Determine the (X, Y) coordinate at the center of the cell enclosing the given text.  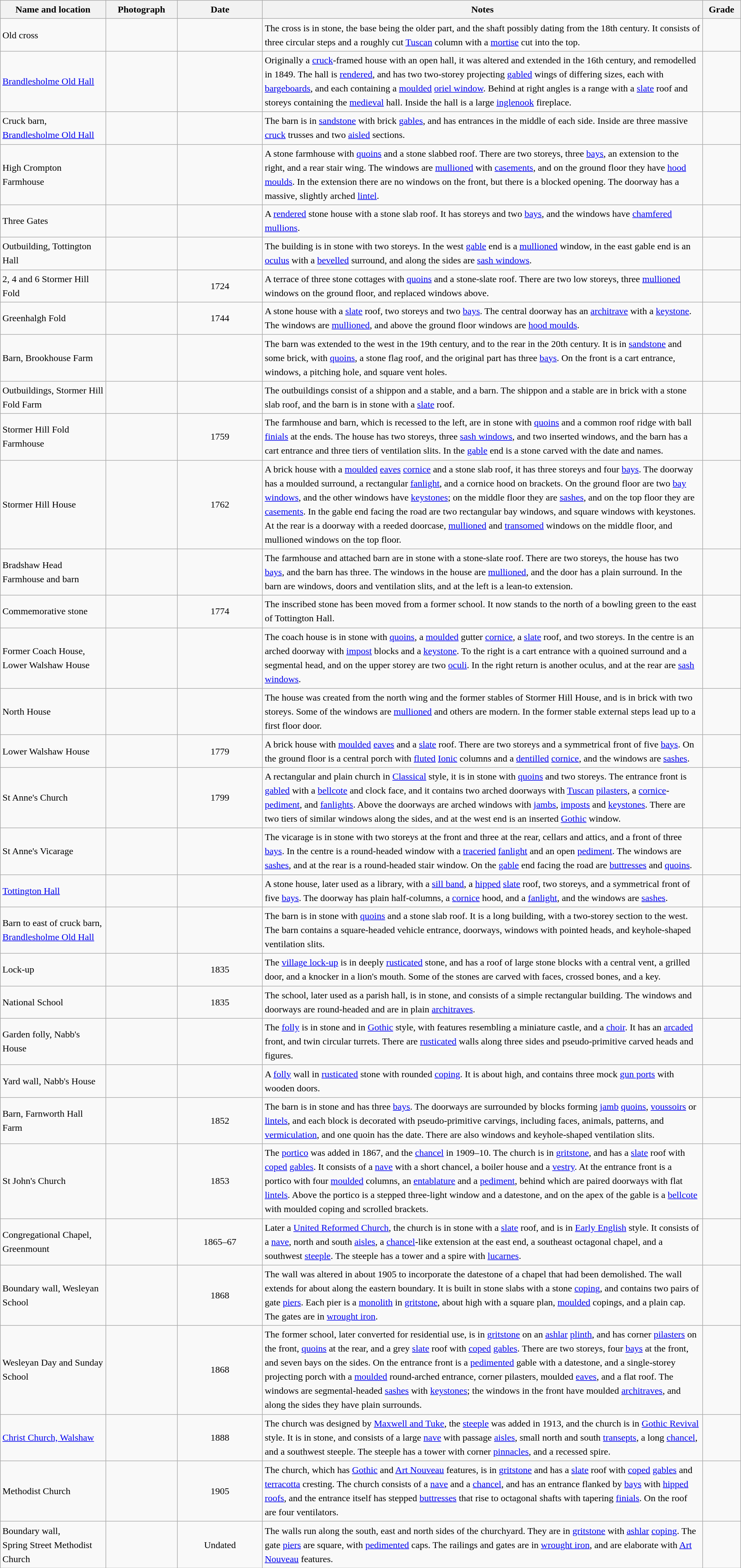
Methodist Church (53, 1491)
Former Coach House,Lower Walshaw House (53, 658)
1774 (220, 612)
Old cross (53, 35)
Three Gates (53, 221)
Tottington Hall (53, 891)
1852 (220, 1121)
1779 (220, 751)
Boundary wall,Spring Street Methodist Church (53, 1545)
Undated (220, 1545)
Barn, Farnworth Hall Farm (53, 1121)
Wesleyan Day and Sunday School (53, 1370)
Outbuilding, Tottington Hall (53, 253)
Outbuildings, Stormer Hill Fold Farm (53, 397)
1888 (220, 1438)
National School (53, 1002)
St Anne's Vicarage (53, 851)
A folly wall in rusticated stone with rounded coping. It is about high, and contains three mock gun ports with wooden doors. (482, 1081)
Grade (721, 9)
Barn to east of cruck barn,Brandlesholme Old Hall (53, 930)
Lower Walshaw House (53, 751)
Stormer Hill Fold Farmhouse (53, 437)
Congregational Chapel, Greenmount (53, 1242)
Notes (482, 9)
High Crompton Farmhouse (53, 174)
North House (53, 712)
1905 (220, 1491)
Lock-up (53, 970)
1853 (220, 1181)
Greenhalgh Fold (53, 318)
Stormer Hill House (53, 505)
Yard wall, Nabb's House (53, 1081)
2, 4 and 6 Stormer Hill Fold (53, 286)
Boundary wall, Wesleyan School (53, 1296)
1762 (220, 505)
Photograph (141, 9)
Brandlesholme Old Hall (53, 81)
1799 (220, 798)
Name and location (53, 9)
Bradshaw Head Farmhouse and barn (53, 572)
Barn, Brookhouse Farm (53, 358)
St John's Church (53, 1181)
A rendered stone house with a stone slab roof. It has storeys and two bays, and the windows have chamfered mullions. (482, 221)
1744 (220, 318)
1865–67 (220, 1242)
1724 (220, 286)
Commemorative stone (53, 612)
Christ Church, Walshaw (53, 1438)
St Anne's Church (53, 798)
The inscribed stone has been moved from a former school. It now stands to the north of a bowling green to the east of Tottington Hall. (482, 612)
1759 (220, 437)
Cruck barn, Brandlesholme Old Hall (53, 128)
Garden folly, Nabb's House (53, 1042)
Date (220, 9)
